Output the (x, y) coordinate of the center of the cell containing the given text.  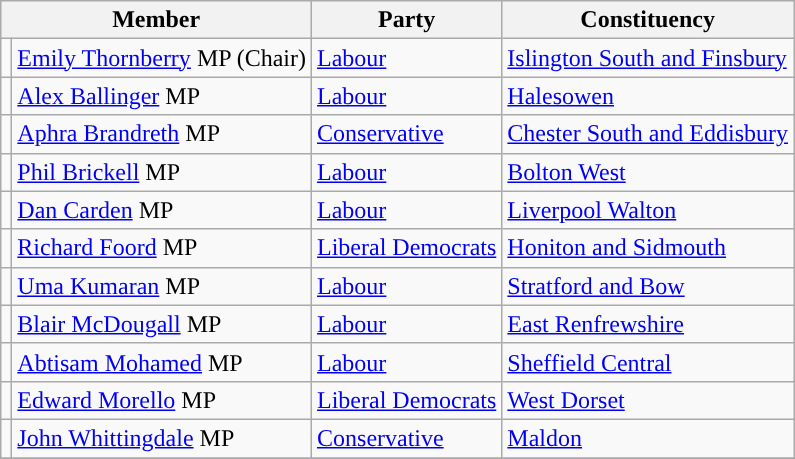
Chester South and Eddisbury (648, 134)
West Dorset (648, 400)
Abtisam Mohamed MP (162, 362)
Stratford and Bow (648, 286)
Liverpool Walton (648, 210)
Emily Thornberry MP (Chair) (162, 58)
Blair McDougall MP (162, 324)
Bolton West (648, 172)
Sheffield Central (648, 362)
Edward Morello MP (162, 400)
Honiton and Sidmouth (648, 248)
Phil Brickell MP (162, 172)
Constituency (648, 20)
East Renfrewshire (648, 324)
Aphra Brandreth MP (162, 134)
John Whittingdale MP (162, 438)
Halesowen (648, 96)
Alex Ballinger MP (162, 96)
Party (407, 20)
Dan Carden MP (162, 210)
Maldon (648, 438)
Uma Kumaran MP (162, 286)
Member (156, 20)
Islington South and Finsbury (648, 58)
Richard Foord MP (162, 248)
